Provide the [x, y] coordinate of the cell's center where the given text is located.  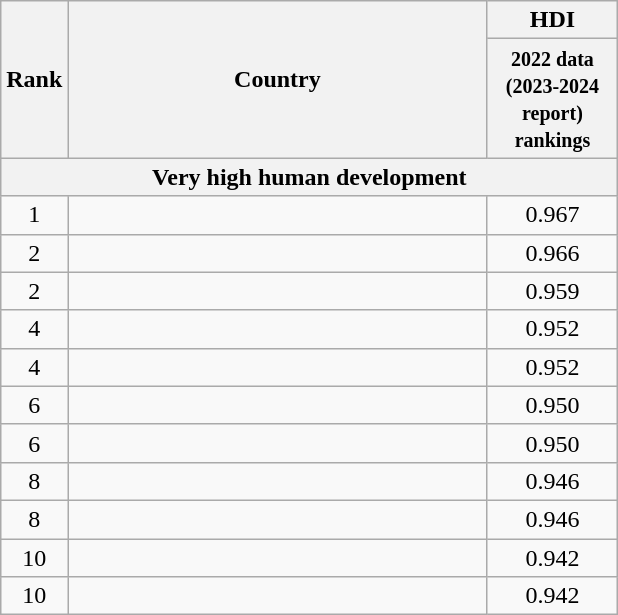
0.966 [552, 253]
1 [34, 215]
Country [278, 80]
Rank [34, 80]
HDI [552, 20]
Very high human development [310, 177]
2022 data (2023-2024 report) rankings [552, 98]
0.959 [552, 291]
0.967 [552, 215]
